Return the (X, Y) coordinate for the center point of the cell that contains the specified text.  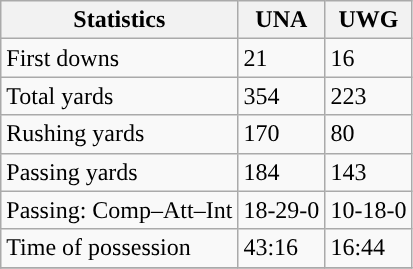
Passing yards (120, 172)
Statistics (120, 20)
184 (282, 172)
Total yards (120, 96)
10-18-0 (368, 210)
UNA (282, 20)
21 (282, 58)
223 (368, 96)
143 (368, 172)
Rushing yards (120, 134)
43:16 (282, 248)
16:44 (368, 248)
80 (368, 134)
Time of possession (120, 248)
354 (282, 96)
16 (368, 58)
First downs (120, 58)
UWG (368, 20)
Passing: Comp–Att–Int (120, 210)
170 (282, 134)
18-29-0 (282, 210)
